Search for the cell housing the specified text and yield its [x, y] center coordinate. 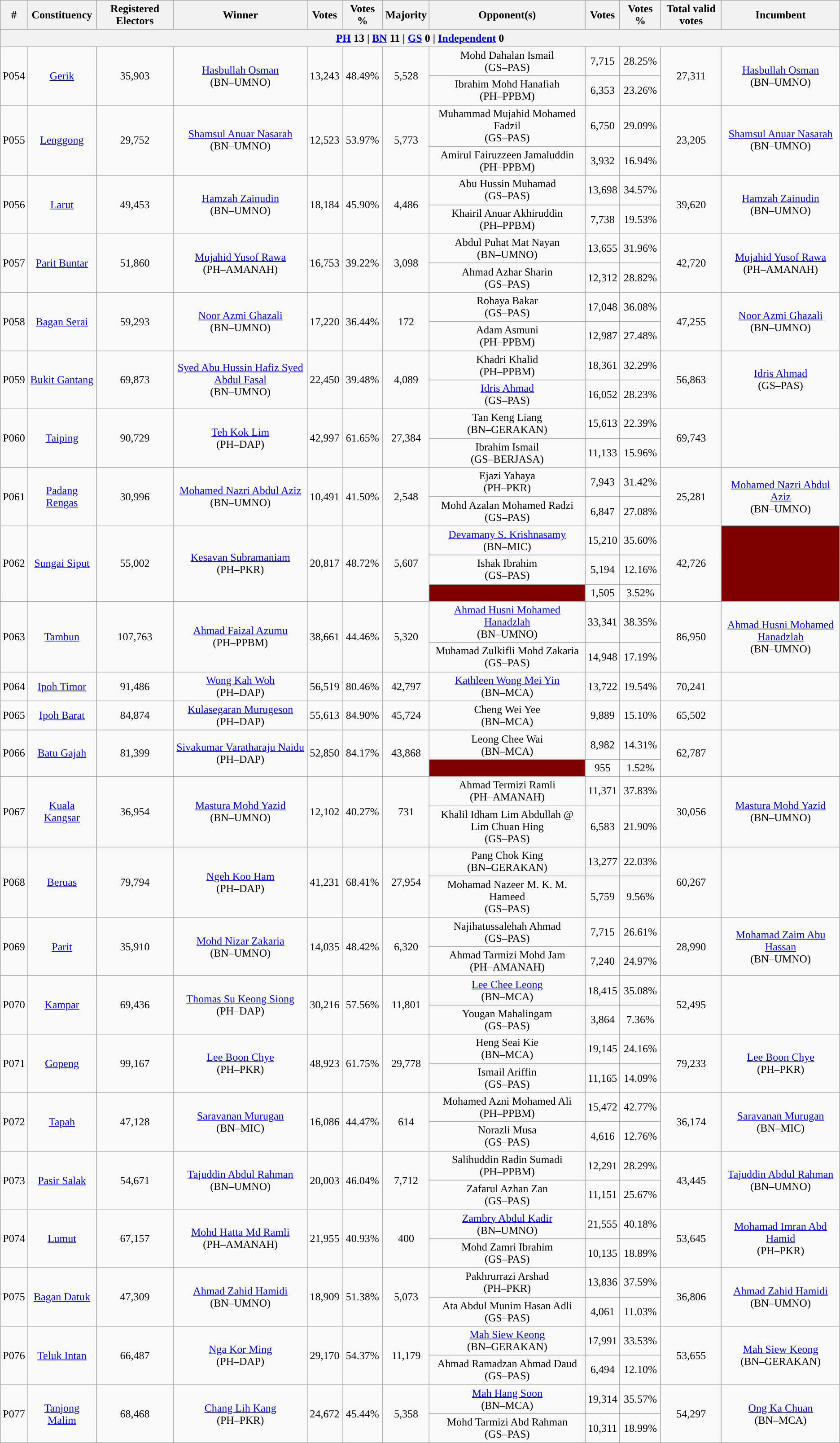
Mohd Azalan Mohamed Radzi(GS–PAS) [507, 512]
400 [406, 1238]
38.35% [640, 622]
57.56% [363, 1005]
P057 [14, 263]
48.72% [363, 564]
24,672 [325, 1414]
Bukit Gantang [62, 380]
Mah Hang Soon(BN–MCA) [507, 1399]
29.09% [640, 126]
27,954 [406, 882]
47,255 [691, 321]
12,291 [602, 1166]
20,003 [325, 1180]
Ong Ka Chuan(BN–MCA) [781, 1414]
17,220 [325, 321]
Mohd Nizar Zakaria(BN–UMNO) [241, 947]
731 [406, 811]
Majority [406, 15]
17,991 [602, 1341]
12,312 [602, 277]
19,314 [602, 1399]
4,486 [406, 205]
62,787 [691, 753]
29,778 [406, 1063]
Heng Seai Kie(BN–MCA) [507, 1049]
Mohamad Zaim Abu Hassan(BN–UMNO) [781, 947]
Khadri Khalid(PH–PPBM) [507, 365]
45,724 [406, 715]
Muhamad Zulkifli Mohd Zakaria(GS–PAS) [507, 657]
54,297 [691, 1414]
14.09% [640, 1078]
4,061 [602, 1311]
Padang Rengas [62, 497]
Khairil Anuar Akhiruddin(PH–PPBM) [507, 219]
P056 [14, 205]
53.97% [363, 140]
Mohd Tarmizi Abd Rahman(GS–PAS) [507, 1429]
35,910 [135, 947]
Winner [241, 15]
Mohamad Imran Abd Hamid(PH–PKR) [781, 1238]
32.29% [640, 365]
P076 [14, 1356]
5,607 [406, 564]
Muhammad Mujahid Mohamed Fadzil(GS–PAS) [507, 126]
51,860 [135, 263]
49,453 [135, 205]
P059 [14, 380]
28.82% [640, 277]
13,655 [602, 249]
5,073 [406, 1297]
60,267 [691, 882]
48.42% [363, 947]
30,216 [325, 1005]
Amirul Fairuzzeen Jamaluddin(PH–PPBM) [507, 161]
1,505 [602, 593]
11,151 [602, 1194]
31.96% [640, 249]
20,817 [325, 564]
21,955 [325, 1238]
13,722 [602, 687]
Tambun [62, 636]
Norazli Musa(GS–PAS) [507, 1136]
69,743 [691, 438]
2,548 [406, 497]
52,495 [691, 1005]
41,231 [325, 882]
84,874 [135, 715]
28.25% [640, 61]
3,098 [406, 263]
54.37% [363, 1356]
Mohamad Nazeer M. K. M. Hameed(GS–PAS) [507, 897]
Khalil Idham Lim Abdullah @ Lim Chuan Hing(GS–PAS) [507, 826]
29,170 [325, 1356]
Cheng Wei Yee(BN–MCA) [507, 715]
Taiping [62, 438]
22.39% [640, 424]
15.10% [640, 715]
Yougan Mahalingam(GS–PAS) [507, 1019]
16,086 [325, 1122]
27,384 [406, 438]
Bagan Datuk [62, 1297]
3,932 [602, 161]
15,472 [602, 1107]
84.17% [363, 753]
30,996 [135, 497]
Lee Chee Leong(BN–MCA) [507, 991]
Teh Kok Lim(PH–DAP) [241, 438]
Ipoh Timor [62, 687]
P070 [14, 1005]
P060 [14, 438]
Najihatussalehah Ahmad(GS–PAS) [507, 932]
51.38% [363, 1297]
41.50% [363, 497]
Lumut [62, 1238]
Parit [62, 947]
12,987 [602, 336]
10,135 [602, 1253]
44.47% [363, 1122]
36,174 [691, 1122]
Thomas Su Keong Siong(PH–DAP) [241, 1005]
107,763 [135, 636]
17.19% [640, 657]
25,281 [691, 497]
22.03% [640, 861]
P061 [14, 497]
Ngeh Koo Ham(PH–DAP) [241, 882]
70,241 [691, 687]
Parit Buntar [62, 263]
Ahmad Faizal Azumu(PH–PPBM) [241, 636]
Abu Hussin Muhamad(GS–PAS) [507, 190]
54,671 [135, 1180]
23,205 [691, 140]
Registered Electors [135, 15]
27.08% [640, 512]
P077 [14, 1414]
Larut [62, 205]
13,243 [325, 76]
11,371 [602, 791]
22,450 [325, 380]
Sivakumar Varatharaju Naidu(PH–DAP) [241, 753]
39.48% [363, 380]
11,133 [602, 453]
11,179 [406, 1356]
23.26% [640, 91]
40.18% [640, 1224]
P063 [14, 636]
PH 13 | BN 11 | GS 0 | Independent 0 [420, 38]
39,620 [691, 205]
# [14, 15]
34.57% [640, 190]
Sungai Siput [62, 564]
18.99% [640, 1429]
P058 [14, 321]
66,487 [135, 1356]
24.97% [640, 961]
21,555 [602, 1224]
28.29% [640, 1166]
14.31% [640, 745]
25.67% [640, 1194]
86,950 [691, 636]
39.22% [363, 263]
6,847 [602, 512]
P073 [14, 1180]
47,128 [135, 1122]
Leong Chee Wai(BN–MCA) [507, 745]
19.54% [640, 687]
Salihuddin Radin Sumadi(PH–PPBM) [507, 1166]
53,645 [691, 1238]
42,720 [691, 263]
40.93% [363, 1238]
45.44% [363, 1414]
18,361 [602, 365]
13,698 [602, 190]
18,415 [602, 991]
Beruas [62, 882]
12.16% [640, 570]
12,523 [325, 140]
43,445 [691, 1180]
Kathleen Wong Mei Yin(BN–MCA) [507, 687]
14,035 [325, 947]
35,903 [135, 76]
Ahmad Ramadzan Ahmad Daud(GS–PAS) [507, 1370]
P074 [14, 1238]
Batu Gajah [62, 753]
48,923 [325, 1063]
7,738 [602, 219]
48.49% [363, 76]
Ahmad Tarmizi Mohd Jam(PH–AMANAH) [507, 961]
Zambry Abdul Kadir(BN–UMNO) [507, 1224]
16.94% [640, 161]
21.90% [640, 826]
18.89% [640, 1253]
Pakhrurrazi Arshad(PH–PKR) [507, 1282]
55,613 [325, 715]
Ibrahim Ismail(GS–BERJASA) [507, 453]
5,773 [406, 140]
Pasir Salak [62, 1180]
45.90% [363, 205]
Bagan Serai [62, 321]
42,726 [691, 564]
P069 [14, 947]
35.57% [640, 1399]
27,311 [691, 76]
7,712 [406, 1180]
59,293 [135, 321]
5,759 [602, 897]
Kulasegaran Murugeson(PH–DAP) [241, 715]
91,486 [135, 687]
Gerik [62, 76]
3.52% [640, 593]
33,341 [602, 622]
19,145 [602, 1049]
11,165 [602, 1078]
40.27% [363, 811]
12.10% [640, 1370]
5,194 [602, 570]
5,320 [406, 636]
Ipoh Barat [62, 715]
7.36% [640, 1019]
6,583 [602, 826]
99,167 [135, 1063]
Total valid votes [691, 15]
56,863 [691, 380]
8,982 [602, 745]
Nga Kor Ming(PH–DAP) [241, 1356]
36,954 [135, 811]
84.90% [363, 715]
P066 [14, 753]
Chang Lih Kang(PH–PKR) [241, 1414]
65,502 [691, 715]
Ejazi Yahaya(PH–PKR) [507, 482]
Ata Abdul Munim Hasan Adli(GS–PAS) [507, 1311]
P054 [14, 76]
Kesavan Subramaniam(PH–PKR) [241, 564]
43,868 [406, 753]
61.75% [363, 1063]
28.23% [640, 395]
42,797 [406, 687]
69,873 [135, 380]
26.61% [640, 932]
Rohaya Bakar(GS–PAS) [507, 307]
52,850 [325, 753]
12.76% [640, 1136]
47,309 [135, 1297]
955 [602, 768]
Syed Abu Hussin Hafiz Syed Abdul Fasal(BN–UMNO) [241, 380]
37.83% [640, 791]
Incumbent [781, 15]
Zafarul Azhan Zan(GS–PAS) [507, 1194]
24.16% [640, 1049]
13,836 [602, 1282]
9.56% [640, 897]
35.08% [640, 991]
P055 [14, 140]
6,320 [406, 947]
Tan Keng Liang(BN–GERAKAN) [507, 424]
Gopeng [62, 1063]
79,794 [135, 882]
5,528 [406, 76]
Tanjong Malim [62, 1414]
15.96% [640, 453]
42.77% [640, 1107]
42,997 [325, 438]
Mohamed Azni Mohamed Ali(PH–PPBM) [507, 1107]
18,909 [325, 1297]
Abdul Puhat Mat Nayan(BN–UMNO) [507, 249]
36.08% [640, 307]
Mohd Dahalan Ismail(GS–PAS) [507, 61]
16,753 [325, 263]
Teluk Intan [62, 1356]
36,806 [691, 1297]
56,519 [325, 687]
9,889 [602, 715]
6,353 [602, 91]
Ahmad Termizi Ramli(PH–AMANAH) [507, 791]
28,990 [691, 947]
P068 [14, 882]
P065 [14, 715]
55,002 [135, 564]
15,613 [602, 424]
33.53% [640, 1341]
Opponent(s) [507, 15]
35.60% [640, 540]
3,864 [602, 1019]
68,468 [135, 1414]
38,661 [325, 636]
36.44% [363, 321]
37.59% [640, 1282]
53,655 [691, 1356]
Ibrahim Mohd Hanafiah(PH–PPBM) [507, 91]
10,311 [602, 1429]
Devamany S. Krishnasamy(BN–MIC) [507, 540]
6,494 [602, 1370]
18,184 [325, 205]
7,943 [602, 482]
P072 [14, 1122]
10,491 [325, 497]
13,277 [602, 861]
17,048 [602, 307]
Ahmad Azhar Sharin(GS–PAS) [507, 277]
P067 [14, 811]
11.03% [640, 1311]
Mohd Hatta Md Ramli(PH–AMANAH) [241, 1238]
68.41% [363, 882]
79,233 [691, 1063]
6,750 [602, 126]
Mohd Zamri Ibrahim(GS–PAS) [507, 1253]
614 [406, 1122]
12,102 [325, 811]
67,157 [135, 1238]
29,752 [135, 140]
Ishak Ibrahim(GS–PAS) [507, 570]
46.04% [363, 1180]
5,358 [406, 1414]
27.48% [640, 336]
11,801 [406, 1005]
Tapah [62, 1122]
81,399 [135, 753]
Lenggong [62, 140]
Kuala Kangsar [62, 811]
P064 [14, 687]
4,089 [406, 380]
14,948 [602, 657]
15,210 [602, 540]
Wong Kah Woh(PH–DAP) [241, 687]
172 [406, 321]
Pang Chok King(BN–GERAKAN) [507, 861]
16,052 [602, 395]
31.42% [640, 482]
7,240 [602, 961]
P075 [14, 1297]
Ismail Ariffin(GS–PAS) [507, 1078]
Adam Asmuni(PH–PPBM) [507, 336]
Constituency [62, 15]
61.65% [363, 438]
80.46% [363, 687]
30,056 [691, 811]
P071 [14, 1063]
90,729 [135, 438]
P062 [14, 564]
Kampar [62, 1005]
44.46% [363, 636]
69,436 [135, 1005]
1.52% [640, 768]
4,616 [602, 1136]
19.53% [640, 219]
